Scan for the cell matching the given text and deliver its (X, Y) coordinate at center. 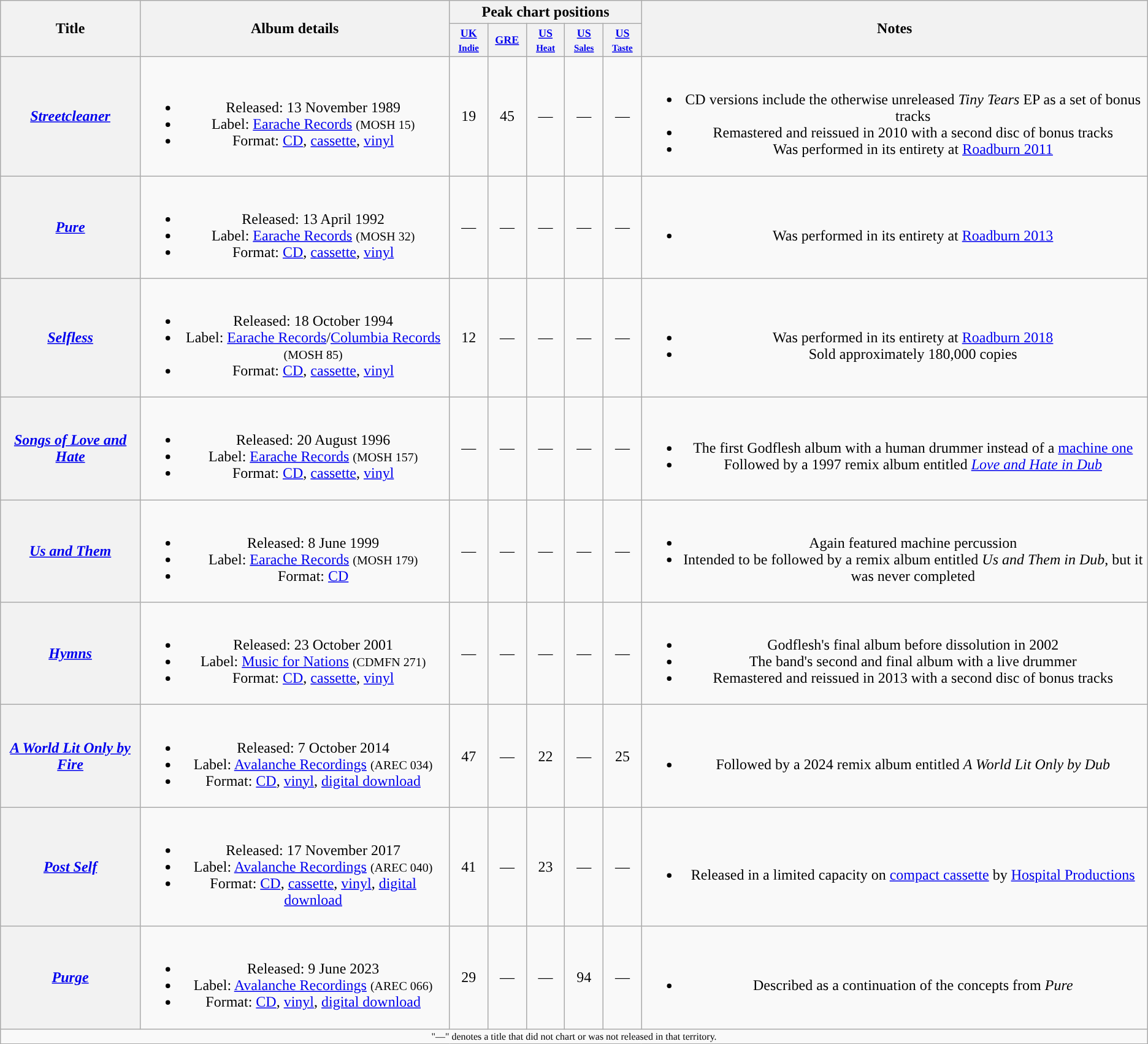
Was performed in its entirety at Roadburn 2018Sold approximately 180,000 copies (894, 338)
US Heat (546, 40)
Released: 13 November 1989Label: Earache Records (MOSH 15)Format: CD, cassette, vinyl (294, 116)
Released: 18 October 1994Label: Earache Records/Columbia Records (MOSH 85)Format: CD, cassette, vinyl (294, 338)
Again featured machine percussionIntended to be followed by a remix album entitled Us and Them in Dub, but it was never completed (894, 551)
Pure (71, 227)
Title (71, 29)
Was performed in its entirety at Roadburn 2013 (894, 227)
Selfless (71, 338)
Peak chart positions (546, 12)
A World Lit Only by Fire (71, 756)
29 (469, 978)
Released: 13 April 1992Label: Earache Records (MOSH 32)Format: CD, cassette, vinyl (294, 227)
Album details (294, 29)
Hymns (71, 654)
12 (469, 338)
Purge (71, 978)
23 (546, 867)
"—" denotes a title that did not chart or was not released in that territory. (574, 1036)
Post Self (71, 867)
The first Godflesh album with a human drummer instead of a machine oneFollowed by a 1997 remix album entitled Love and Hate in Dub (894, 449)
Described as a continuation of the concepts from Pure (894, 978)
Followed by a 2024 remix album entitled A World Lit Only by Dub (894, 756)
Released: 7 October 2014Label: Avalanche Recordings (AREC 034)Format: CD, vinyl, digital download (294, 756)
US Sales (584, 40)
Us and Them (71, 551)
47 (469, 756)
GRE (508, 40)
19 (469, 116)
UK Indie (469, 40)
94 (584, 978)
Released: 23 October 2001Label: Music for Nations (CDMFN 271)Format: CD, cassette, vinyl (294, 654)
Released: 17 November 2017Label: Avalanche Recordings (AREC 040)Format: CD, cassette, vinyl, digital download (294, 867)
Songs of Love and Hate (71, 449)
Released: 9 June 2023Label: Avalanche Recordings (AREC 066)Format: CD, vinyl, digital download (294, 978)
22 (546, 756)
Released: 20 August 1996Label: Earache Records (MOSH 157)Format: CD, cassette, vinyl (294, 449)
25 (623, 756)
45 (508, 116)
Notes (894, 29)
US Taste (623, 40)
41 (469, 867)
Streetcleaner (71, 116)
Released: 8 June 1999Label: Earache Records (MOSH 179)Format: CD (294, 551)
Released in a limited capacity on compact cassette by Hospital Productions (894, 867)
